Provide the [x, y] coordinate of the cell's center where the given text is located.  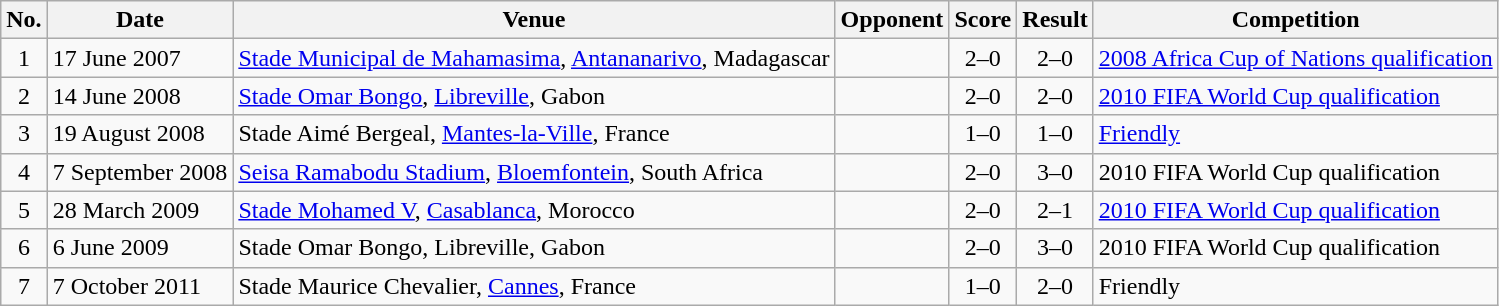
4 [24, 172]
Competition [1296, 20]
Date [140, 20]
17 June 2007 [140, 58]
Result [1055, 20]
14 June 2008 [140, 96]
Stade Aimé Bergeal, Mantes-la-Ville, France [534, 134]
19 August 2008 [140, 134]
Stade Mohamed V, Casablanca, Morocco [534, 210]
3 [24, 134]
7 October 2011 [140, 286]
Stade Municipal de Mahamasima, Antananarivo, Madagascar [534, 58]
Seisa Ramabodu Stadium, Bloemfontein, South Africa [534, 172]
28 March 2009 [140, 210]
6 [24, 248]
5 [24, 210]
No. [24, 20]
7 [24, 286]
Venue [534, 20]
2 [24, 96]
6 June 2009 [140, 248]
2–1 [1055, 210]
Stade Maurice Chevalier, Cannes, France [534, 286]
Score [983, 20]
2008 Africa Cup of Nations qualification [1296, 58]
Opponent [892, 20]
1 [24, 58]
7 September 2008 [140, 172]
